Pinpoint the cell where the given text exists, returning its (X, Y) midpoint coordinate. 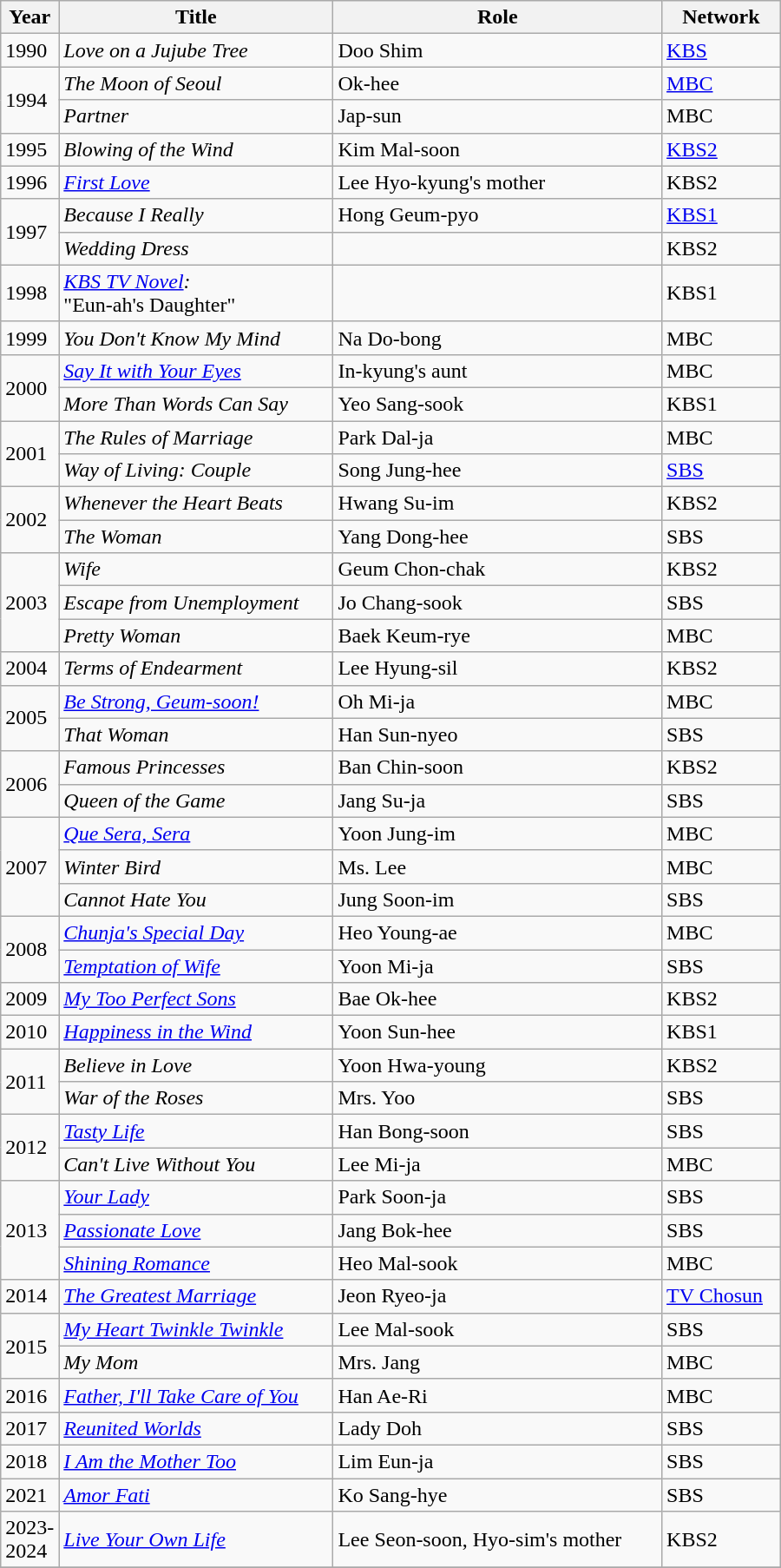
2017 (30, 1428)
2015 (30, 1346)
2012 (30, 1148)
Bae Ok-hee (498, 999)
Tasty Life (196, 1131)
Hwang Su-im (498, 504)
Han Sun-nyeo (498, 735)
I Am the Mother Too (196, 1461)
Hong Geum-pyo (498, 215)
Love on a Jujube Tree (196, 50)
Shining Romance (196, 1263)
In-kyung's aunt (498, 371)
Lee Hyung-sil (498, 669)
Kim Mal-soon (498, 149)
Park Dal-ja (498, 437)
2010 (30, 1032)
Jap-sun (498, 116)
Lee Hyo-kyung's mother (498, 182)
2003 (30, 603)
Passionate Love (196, 1230)
Lee Seon-soon, Hyo-sim's mother (498, 1540)
My Too Perfect Sons (196, 999)
Whenever the Heart Beats (196, 504)
Yeo Sang-sook (498, 404)
2014 (30, 1296)
Queen of the Game (196, 800)
Jang Su-ja (498, 800)
Role (498, 17)
Jo Chang-sook (498, 603)
1996 (30, 182)
Reunited Worlds (196, 1428)
Song Jung-hee (498, 471)
Oh Mi-ja (498, 702)
Han Ae-Ri (498, 1395)
Yang Dong-hee (498, 537)
Can't Live Without You (196, 1164)
You Don't Know My Mind (196, 338)
Blowing of the Wind (196, 149)
Pretty Woman (196, 636)
2001 (30, 453)
Lady Doh (498, 1428)
1999 (30, 338)
Because I Really (196, 215)
Year (30, 17)
Terms of Endearment (196, 669)
2013 (30, 1230)
Winter Bird (196, 866)
Baek Keum-rye (498, 636)
Network (722, 17)
Title (196, 17)
Your Lady (196, 1197)
Way of Living: Couple (196, 471)
Wedding Dress (196, 248)
Cannot Hate You (196, 899)
Yoon Hwa-young (498, 1065)
Wife (196, 570)
Partner (196, 116)
Lim Eun-ja (498, 1461)
Doo Shim (498, 50)
1995 (30, 149)
More Than Words Can Say (196, 404)
Escape from Unemployment (196, 603)
2008 (30, 949)
My Mom (196, 1362)
The Rules of Marriage (196, 437)
Mrs. Yoo (498, 1098)
Ko Sang-hye (498, 1494)
Yoon Mi-ja (498, 966)
That Woman (196, 735)
Say It with Your Eyes (196, 371)
2023-2024 (30, 1540)
The Moon of Seoul (196, 83)
2016 (30, 1395)
2021 (30, 1494)
1994 (30, 100)
2005 (30, 718)
Happiness in the Wind (196, 1032)
Be Strong, Geum-soon! (196, 702)
2004 (30, 669)
KBS TV Novel:"Eun-ah's Daughter" (196, 293)
Yoon Jung-im (498, 833)
Ok-hee (498, 83)
Amor Fati (196, 1494)
2011 (30, 1082)
2018 (30, 1461)
Geum Chon-chak (498, 570)
2007 (30, 866)
Mrs. Jang (498, 1362)
My Heart Twinkle Twinkle (196, 1329)
Jang Bok-hee (498, 1230)
KBS (722, 50)
Believe in Love (196, 1065)
Father, I'll Take Care of You (196, 1395)
2009 (30, 999)
2006 (30, 784)
Que Sera, Sera (196, 833)
The Woman (196, 537)
Ms. Lee (498, 866)
2000 (30, 387)
Jung Soon-im (498, 899)
Yoon Sun-hee (498, 1032)
1990 (30, 50)
Heo Mal-sook (498, 1263)
Temptation of Wife (196, 966)
The Greatest Marriage (196, 1296)
Lee Mi-ja (498, 1164)
Na Do-bong (498, 338)
Famous Princesses (196, 768)
1997 (30, 232)
2002 (30, 520)
Ban Chin-soon (498, 768)
First Love (196, 182)
Heo Young-ae (498, 932)
Live Your Own Life (196, 1540)
Park Soon-ja (498, 1197)
Lee Mal-sook (498, 1329)
Jeon Ryeo-ja (498, 1296)
TV Chosun (722, 1296)
War of the Roses (196, 1098)
Chunja's Special Day (196, 932)
1998 (30, 293)
Han Bong-soon (498, 1131)
